Scan for the cell matching the given text and deliver its (X, Y) coordinate at center. 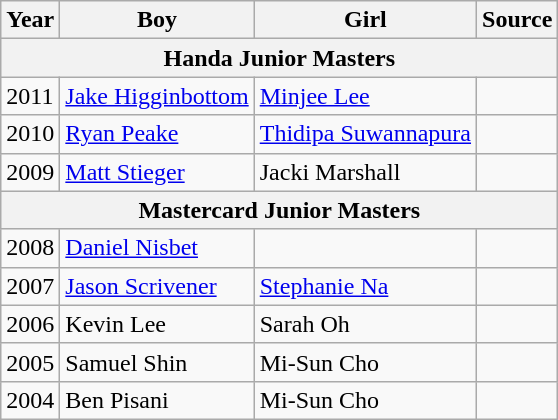
2010 (30, 134)
Boy (157, 20)
Ben Pisani (157, 400)
2007 (30, 286)
Jake Higginbottom (157, 96)
2005 (30, 362)
Jacki Marshall (365, 172)
Samuel Shin (157, 362)
Kevin Lee (157, 324)
Daniel Nisbet (157, 248)
2011 (30, 96)
Girl (365, 20)
Source (518, 20)
Jason Scrivener (157, 286)
Stephanie Na (365, 286)
Minjee Lee (365, 96)
2009 (30, 172)
Handa Junior Masters (280, 58)
Year (30, 20)
2008 (30, 248)
2006 (30, 324)
Ryan Peake (157, 134)
2004 (30, 400)
Sarah Oh (365, 324)
Thidipa Suwannapura (365, 134)
Mastercard Junior Masters (280, 210)
Matt Stieger (157, 172)
